Search for the cell housing the specified text and yield its [X, Y] center coordinate. 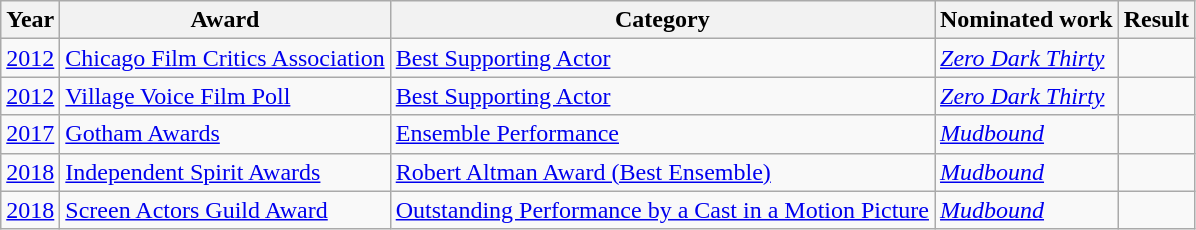
Robert Altman Award (Best Ensemble) [662, 172]
Outstanding Performance by a Cast in a Motion Picture [662, 210]
Chicago Film Critics Association [225, 58]
Year [30, 20]
Nominated work [1026, 20]
Independent Spirit Awards [225, 172]
Screen Actors Guild Award [225, 210]
Result [1156, 20]
Gotham Awards [225, 134]
Category [662, 20]
Ensemble Performance [662, 134]
Award [225, 20]
Village Voice Film Poll [225, 96]
2017 [30, 134]
